Find where the given text appears and provide that cell's center as (x, y) coordinate. 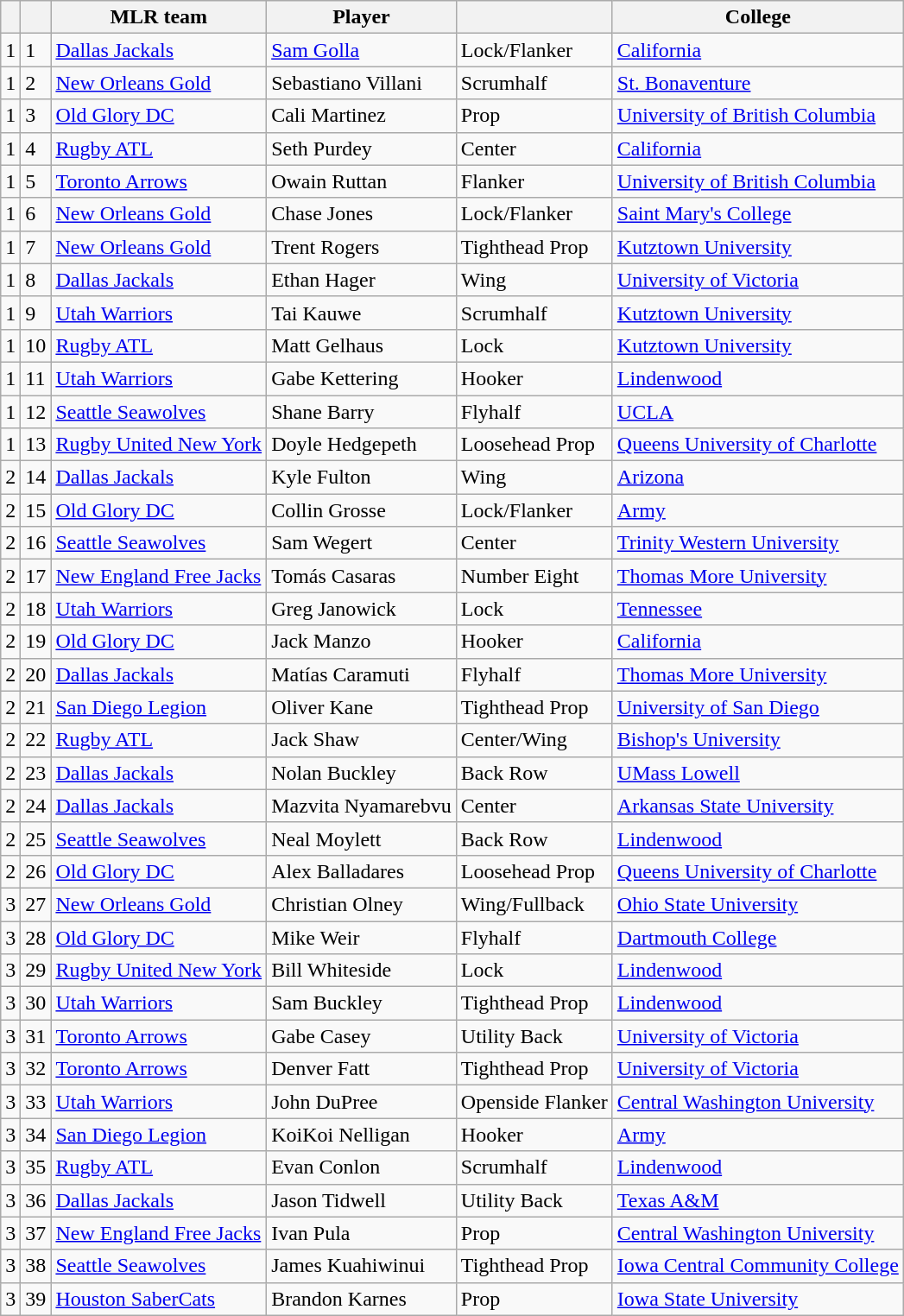
MLR team (159, 17)
23 (36, 773)
21 (36, 707)
36 (36, 1200)
John DuPree (362, 1102)
Shane Barry (362, 412)
Wing/Fullback (534, 904)
Bill Whiteside (362, 971)
Mike Weir (362, 937)
St. Bonaventure (758, 83)
31 (36, 1036)
Sam Golla (362, 50)
James Kuahiwinui (362, 1266)
Matías Caramuti (362, 674)
Chase Jones (362, 214)
Matt Gelhaus (362, 345)
Doyle Hedgepeth (362, 445)
Openside Flanker (534, 1102)
Owain Ruttan (362, 181)
Trent Rogers (362, 247)
Ohio State University (758, 904)
Cali Martinez (362, 116)
26 (36, 871)
28 (36, 937)
35 (36, 1167)
UCLA (758, 412)
Sam Buckley (362, 1003)
Arizona (758, 478)
Jack Manzo (362, 642)
8 (36, 280)
Collin Grosse (362, 510)
Trinity Western University (758, 543)
16 (36, 543)
Jack Shaw (362, 740)
Jason Tidwell (362, 1200)
6 (36, 214)
22 (36, 740)
Flanker (534, 181)
Mazvita Nyamarebvu (362, 806)
9 (36, 313)
Seth Purdey (362, 149)
Center/Wing (534, 740)
UMass Lowell (758, 773)
Tai Kauwe (362, 313)
Oliver Kane (362, 707)
19 (36, 642)
Ivan Pula (362, 1233)
College (758, 17)
Gabe Kettering (362, 378)
5 (36, 181)
Iowa State University (758, 1299)
Tomás Casaras (362, 576)
15 (36, 510)
Greg Janowick (362, 609)
18 (36, 609)
Tennessee (758, 609)
Arkansas State University (758, 806)
Player (362, 17)
13 (36, 445)
University of San Diego (758, 707)
29 (36, 971)
Denver Fatt (362, 1069)
14 (36, 478)
17 (36, 576)
11 (36, 378)
Iowa Central Community College (758, 1266)
Texas A&M (758, 1200)
33 (36, 1102)
7 (36, 247)
Evan Conlon (362, 1167)
Dartmouth College (758, 937)
Neal Moylett (362, 838)
39 (36, 1299)
Number Eight (534, 576)
Christian Olney (362, 904)
37 (36, 1233)
Bishop's University (758, 740)
34 (36, 1135)
24 (36, 806)
Ethan Hager (362, 280)
30 (36, 1003)
Gabe Casey (362, 1036)
Nolan Buckley (362, 773)
25 (36, 838)
Sebastiano Villani (362, 83)
10 (36, 345)
Houston SaberCats (159, 1299)
20 (36, 674)
4 (36, 149)
Alex Balladares (362, 871)
KoiKoi Nelligan (362, 1135)
38 (36, 1266)
27 (36, 904)
Kyle Fulton (362, 478)
Saint Mary's College (758, 214)
32 (36, 1069)
Sam Wegert (362, 543)
12 (36, 412)
Brandon Karnes (362, 1299)
